Return [x, y] of the center of cell containing provided text 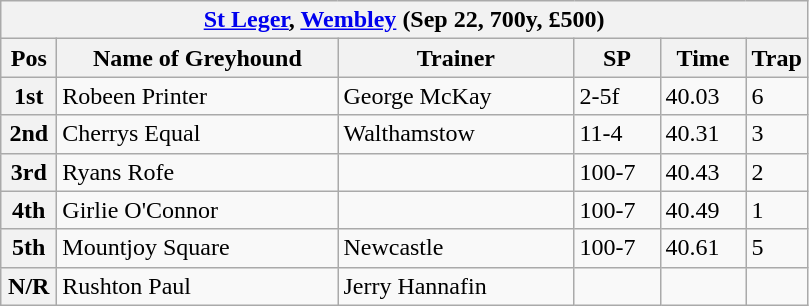
SP [617, 58]
40.49 [703, 210]
Jerry Hannafin [456, 286]
40.03 [703, 96]
2 [776, 172]
2-5f [617, 96]
40.31 [703, 134]
Rushton Paul [198, 286]
Trainer [456, 58]
40.43 [703, 172]
3rd [29, 172]
Time [703, 58]
5th [29, 248]
N/R [29, 286]
11-4 [617, 134]
Newcastle [456, 248]
40.61 [703, 248]
George McKay [456, 96]
Robeen Printer [198, 96]
Pos [29, 58]
Walthamstow [456, 134]
5 [776, 248]
St Leger, Wembley (Sep 22, 700y, £500) [404, 20]
Mountjoy Square [198, 248]
2nd [29, 134]
6 [776, 96]
Name of Greyhound [198, 58]
1 [776, 210]
3 [776, 134]
Cherrys Equal [198, 134]
Trap [776, 58]
1st [29, 96]
Girlie O'Connor [198, 210]
Ryans Rofe [198, 172]
4th [29, 210]
